Find where the given text appears and provide that cell's center as (X, Y) coordinate. 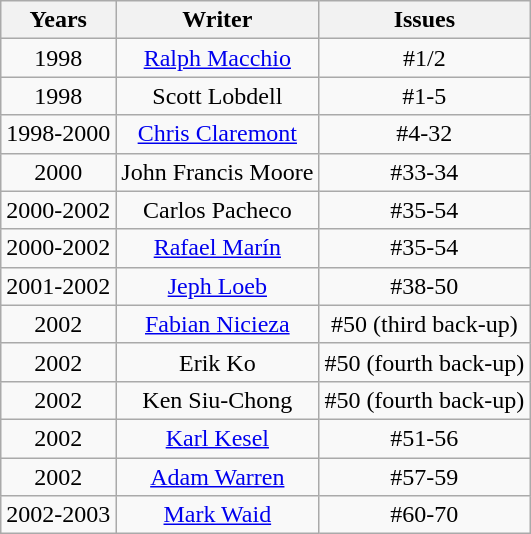
Years (58, 20)
#60-70 (424, 515)
Adam Warren (218, 477)
#33-34 (424, 172)
Ken Siu-Chong (218, 400)
Karl Kesel (218, 438)
Issues (424, 20)
Erik Ko (218, 362)
John Francis Moore (218, 172)
#1/2 (424, 58)
#57-59 (424, 477)
2000 (58, 172)
#51-56 (424, 438)
Writer (218, 20)
Mark Waid (218, 515)
Ralph Macchio (218, 58)
Fabian Nicieza (218, 324)
#50 (third back-up) (424, 324)
#4-32 (424, 134)
1998-2000 (58, 134)
Chris Claremont (218, 134)
Jeph Loeb (218, 286)
Carlos Pacheco (218, 210)
2002-2003 (58, 515)
2001-2002 (58, 286)
#38-50 (424, 286)
Scott Lobdell (218, 96)
#1-5 (424, 96)
Rafael Marín (218, 248)
